Provide the [x, y] coordinate of the cell's center where the given text is located.  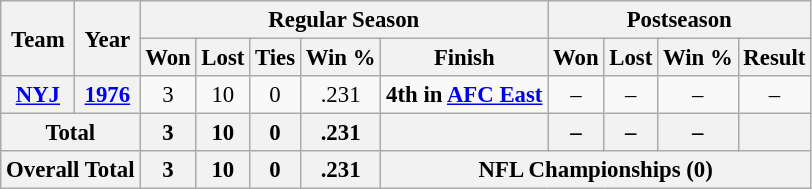
Overall Total [70, 170]
Ties [276, 58]
Year [108, 38]
Regular Season [344, 20]
Finish [464, 58]
Postseason [680, 20]
Result [774, 58]
Team [38, 38]
1976 [108, 95]
NYJ [38, 95]
NFL Championships (0) [596, 170]
Total [70, 133]
4th in AFC East [464, 95]
